Extract the [X, Y] coordinate from the center of the cell holding the provided text.  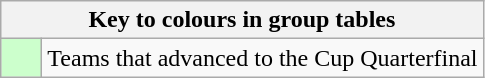
Key to colours in group tables [242, 20]
Teams that advanced to the Cup Quarterfinal [262, 58]
